From the cell containing the given text, extract its center point as [X, Y] coordinate. 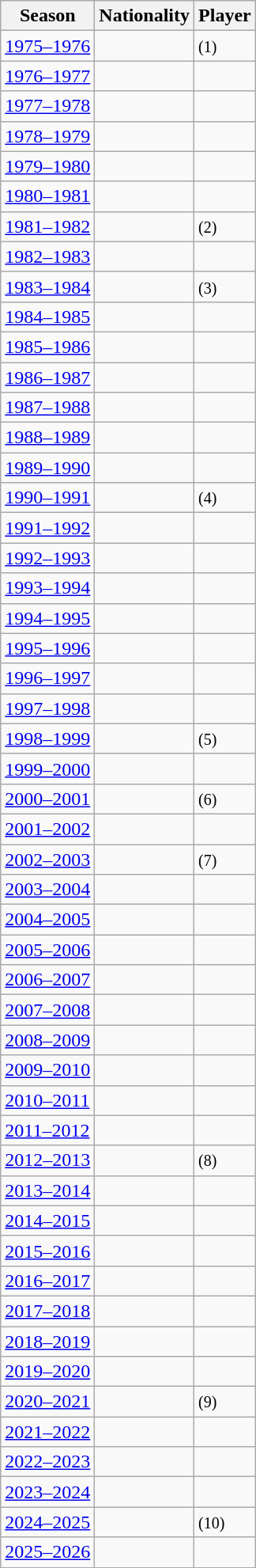
1978–1979 [47, 136]
(7) [225, 859]
1983–1984 [47, 287]
1977–1978 [47, 106]
(4) [225, 498]
(5) [225, 738]
1993–1994 [47, 588]
1985–1986 [47, 347]
(6) [225, 799]
2024–2025 [47, 1522]
Nationality [145, 16]
1998–1999 [47, 738]
2007–2008 [47, 1010]
1981–1982 [47, 226]
2010–2011 [47, 1100]
(1) [225, 46]
2006–2007 [47, 980]
2012–2013 [47, 1160]
2000–2001 [47, 799]
1988–1989 [47, 438]
1992–1993 [47, 558]
2020–2021 [47, 1402]
2009–2010 [47, 1070]
1989–1990 [47, 468]
2015–2016 [47, 1251]
2011–2012 [47, 1130]
1975–1976 [47, 46]
2004–2005 [47, 920]
(2) [225, 226]
2005–2006 [47, 950]
2023–2024 [47, 1492]
1980–1981 [47, 196]
(9) [225, 1402]
2018–2019 [47, 1342]
1999–2000 [47, 769]
(10) [225, 1522]
Player [225, 16]
1982–1983 [47, 256]
1984–1985 [47, 317]
2019–2020 [47, 1372]
2025–2026 [47, 1552]
1990–1991 [47, 498]
1979–1980 [47, 166]
Season [47, 16]
1986–1987 [47, 378]
2017–2018 [47, 1311]
2002–2003 [47, 859]
2003–2004 [47, 890]
2013–2014 [47, 1190]
1996–1997 [47, 678]
1987–1988 [47, 408]
1995–1996 [47, 648]
1976–1977 [47, 76]
2008–2009 [47, 1040]
1994–1995 [47, 618]
2016–2017 [47, 1281]
(8) [225, 1160]
1997–1998 [47, 708]
2022–2023 [47, 1462]
2001–2002 [47, 829]
2021–2022 [47, 1432]
2014–2015 [47, 1221]
(3) [225, 287]
1991–1992 [47, 528]
